Return the (X, Y) coordinate for the center point of the cell that contains the specified text.  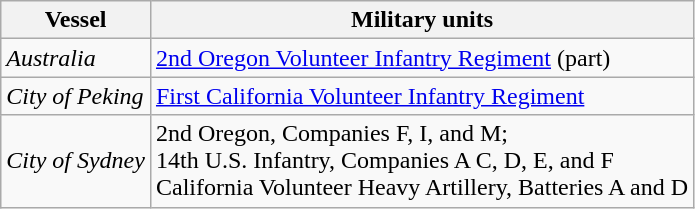
Vessel (76, 20)
City of Peking (76, 96)
Australia (76, 58)
City of Sydney (76, 161)
Military units (422, 20)
2nd Oregon Volunteer Infantry Regiment (part) (422, 58)
2nd Oregon, Companies F, I, and M;14th U.S. Infantry, Companies A C, D, E, and FCalifornia Volunteer Heavy Artillery, Batteries A and D (422, 161)
First California Volunteer Infantry Regiment (422, 96)
